Detect which cell encompasses the target text, then output its (X, Y) center coordinate. 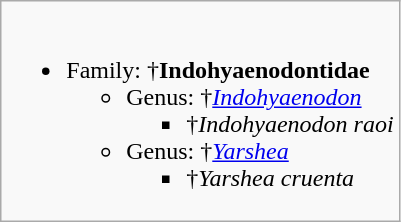
Family: †Indohyaenodontidae Genus: †Indohyaenodon †Indohyaenodon raoi Genus: †Yarshea †Yarshea cruenta (200, 112)
